Scan for the cell matching the given text and deliver its [x, y] coordinate at center. 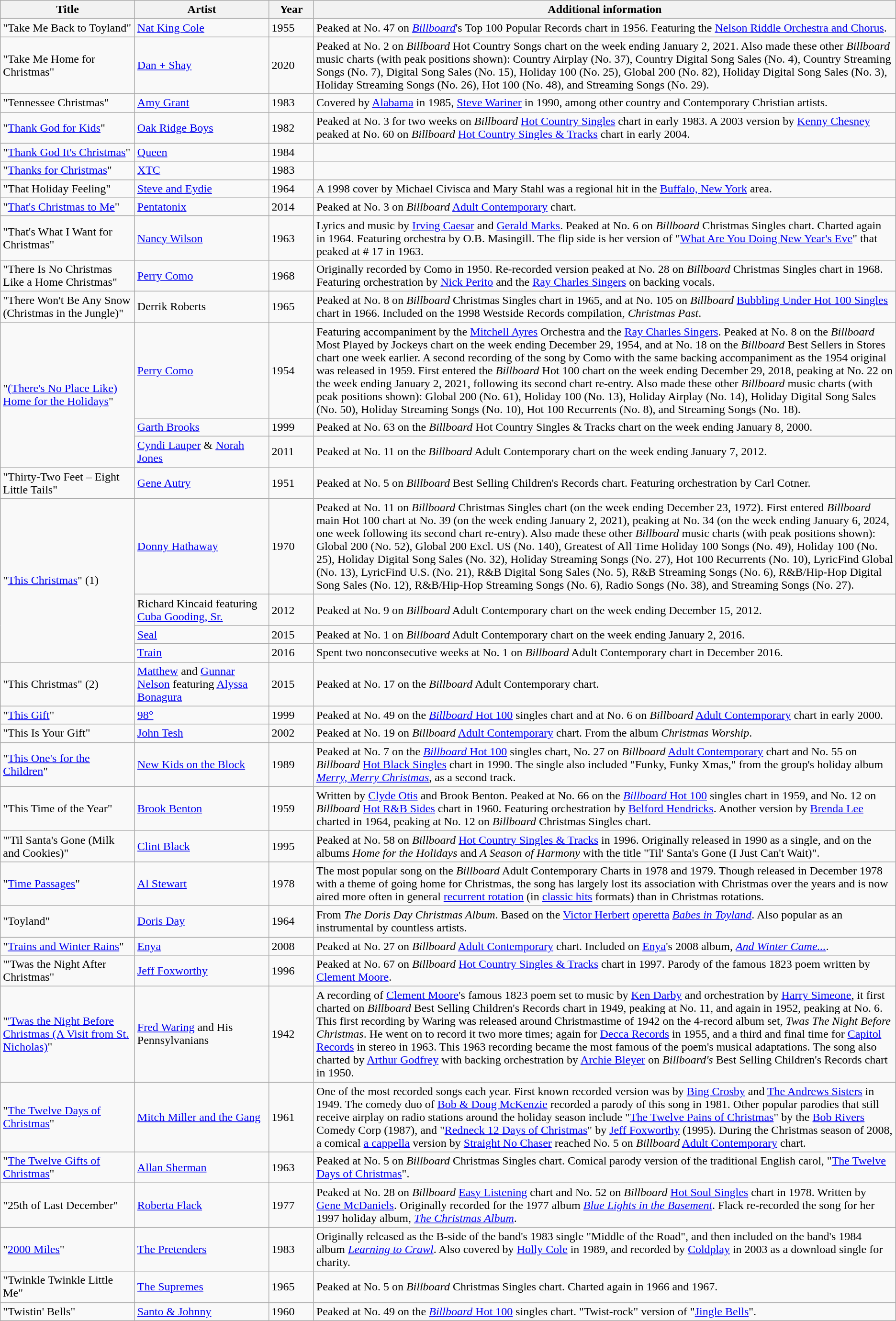
1970 [291, 547]
"This Christmas" (2) [68, 684]
New Kids on the Block [202, 764]
John Tesh [202, 733]
1959 [291, 808]
Peaked at No. 47 on Billboard's Top 100 Popular Records chart in 1956. Featuring the Nelson Riddle Orchestra and Chorus. [605, 28]
Peaked at No. 27 on Billboard Adult Contemporary chart. Included on Enya's 2008 album, And Winter Came.... [605, 946]
Seal [202, 635]
The Supremes [202, 1287]
Al Stewart [202, 884]
Covered by Alabama in 1985, Steve Wariner in 1990, among other country and Contemporary Christian artists. [605, 103]
"This Gift" [68, 715]
"25th of Last December" [68, 1205]
2008 [291, 946]
XTC [202, 170]
1955 [291, 28]
Allan Sherman [202, 1168]
"Take Me Home for Christmas" [68, 65]
Dan + Shay [202, 65]
Peaked at No. 1 on Billboard Adult Contemporary chart on the week ending January 2, 2016. [605, 635]
Peaked at No. 3 on Billboard Adult Contemporary chart. [605, 207]
"Take Me Back to Toyland" [68, 28]
2020 [291, 65]
Year [291, 10]
"There Is No Christmas Like a Home Christmas" [68, 276]
Peaked at No. 17 on the Billboard Adult Contemporary chart. [605, 684]
"The Twelve Gifts of Christmas" [68, 1168]
"Trains and Winter Rains" [68, 946]
1942 [291, 1034]
98° [202, 715]
"This Time of the Year" [68, 808]
1960 [291, 1311]
Peaked at No. 49 on the Billboard Hot 100 singles chart. "Twist-rock" version of "Jingle Bells". [605, 1311]
"This One's for the Children" [68, 764]
Nancy Wilson [202, 238]
"(There's No Place Like) Home for the Holidays" [68, 395]
1996 [291, 971]
"Thirty-Two Feet – Eight Little Tails" [68, 483]
2002 [291, 733]
Richard Kincaid featuring Cuba Gooding, Sr. [202, 610]
Fred Waring and His Pennsylvanians [202, 1034]
Gene Autry [202, 483]
Mitch Miller and the Gang [202, 1117]
"'Twas the Night Before Christmas (A Visit from St. Nicholas)" [68, 1034]
Matthew and Gunnar Nelson featuring Alyssa Bonagura [202, 684]
"That's What I Want for Christmas" [68, 238]
"'Twas the Night After Christmas" [68, 971]
1977 [291, 1205]
Nat King Cole [202, 28]
Santo & Johnny [202, 1311]
"Twistin' Bells" [68, 1311]
Oak Ridge Boys [202, 127]
Additional information [605, 10]
"Time Passages" [68, 884]
Peaked at No. 11 on the Billboard Adult Contemporary chart on the week ending January 7, 2012. [605, 452]
Garth Brooks [202, 427]
Clint Black [202, 846]
Donny Hathaway [202, 547]
Cyndi Lauper & Norah Jones [202, 452]
"That Holiday Feeling" [68, 189]
"That's Christmas to Me" [68, 207]
"'Til Santa's Gone (Milk and Cookies)" [68, 846]
1951 [291, 483]
Train [202, 653]
Peaked at No. 19 on Billboard Adult Contemporary chart. From the album Christmas Worship. [605, 733]
"The Twelve Days of Christmas" [68, 1117]
"Thanks for Christmas" [68, 170]
"Tennessee Christmas" [68, 103]
Artist [202, 10]
Peaked at No. 9 on Billboard Adult Contemporary chart on the week ending December 15, 2012. [605, 610]
Doris Day [202, 921]
Peaked at No. 5 on Billboard Best Selling Children's Records chart. Featuring orchestration by Carl Cotner. [605, 483]
2012 [291, 610]
"Thank God It's Christmas" [68, 152]
The Pretenders [202, 1249]
Peaked at No. 5 on Billboard Christmas Singles chart. Comical parody version of the traditional English carol, "The Twelve Days of Christmas". [605, 1168]
A 1998 cover by Michael Civisca and Mary Stahl was a regional hit in the Buffalo, New York area. [605, 189]
1989 [291, 764]
Queen [202, 152]
1982 [291, 127]
Title [68, 10]
Brook Benton [202, 808]
1984 [291, 152]
Peaked at No. 63 on the Billboard Hot Country Singles & Tracks chart on the week ending January 8, 2000. [605, 427]
Peaked at No. 49 on the Billboard Hot 100 singles chart and at No. 6 on Billboard Adult Contemporary chart in early 2000. [605, 715]
Amy Grant [202, 103]
"2000 Miles" [68, 1249]
Derrik Roberts [202, 306]
Jeff Foxworthy [202, 971]
"There Won't Be Any Snow (Christmas in the Jungle)" [68, 306]
Roberta Flack [202, 1205]
Peaked at No. 67 on Billboard Hot Country Singles & Tracks chart in 1997. Parody of the famous 1823 poem written by Clement Moore. [605, 971]
Peaked at No. 5 on Billboard Christmas Singles chart. Charted again in 1966 and 1967. [605, 1287]
1978 [291, 884]
"This Christmas" (1) [68, 580]
2011 [291, 452]
2014 [291, 207]
1954 [291, 370]
"This Is Your Gift" [68, 733]
"Thank God for Kids" [68, 127]
Pentatonix [202, 207]
2016 [291, 653]
1968 [291, 276]
"Twinkle Twinkle Little Me" [68, 1287]
1995 [291, 846]
"Toyland" [68, 921]
Enya [202, 946]
Spent two nonconsecutive weeks at No. 1 on Billboard Adult Contemporary chart in December 2016. [605, 653]
1961 [291, 1117]
From The Doris Day Christmas Album. Based on the Victor Herbert operetta Babes in Toyland. Also popular as an instrumental by countless artists. [605, 921]
Steve and Eydie [202, 189]
